Return (x, y) of the center of cell containing provided text 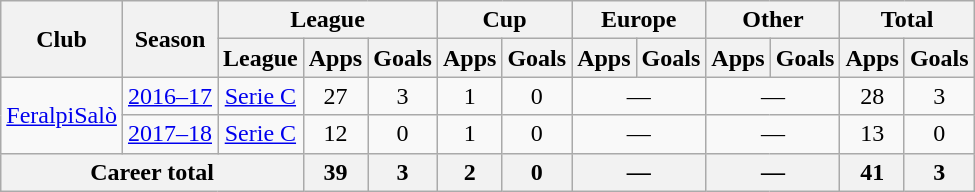
Europe (639, 20)
2017–18 (170, 134)
12 (335, 134)
Career total (152, 172)
13 (872, 134)
39 (335, 172)
Season (170, 39)
2 (469, 172)
28 (872, 96)
FeralpiSalò (62, 115)
2016–17 (170, 96)
Cup (504, 20)
41 (872, 172)
27 (335, 96)
Other (773, 20)
Total (907, 20)
Club (62, 39)
